Detect which cell encompasses the target text, then output its (X, Y) center coordinate. 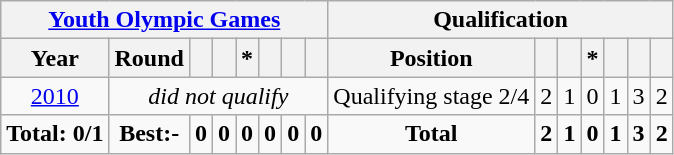
2010 (55, 96)
Best:- (149, 134)
Qualifying stage 2/4 (432, 96)
Total: 0/1 (55, 134)
Qualification (500, 20)
Round (149, 58)
Year (55, 58)
did not qualify (218, 96)
Youth Olympic Games (164, 20)
Total (432, 134)
Position (432, 58)
